Pinpoint the cell where the given text exists, returning its (x, y) midpoint coordinate. 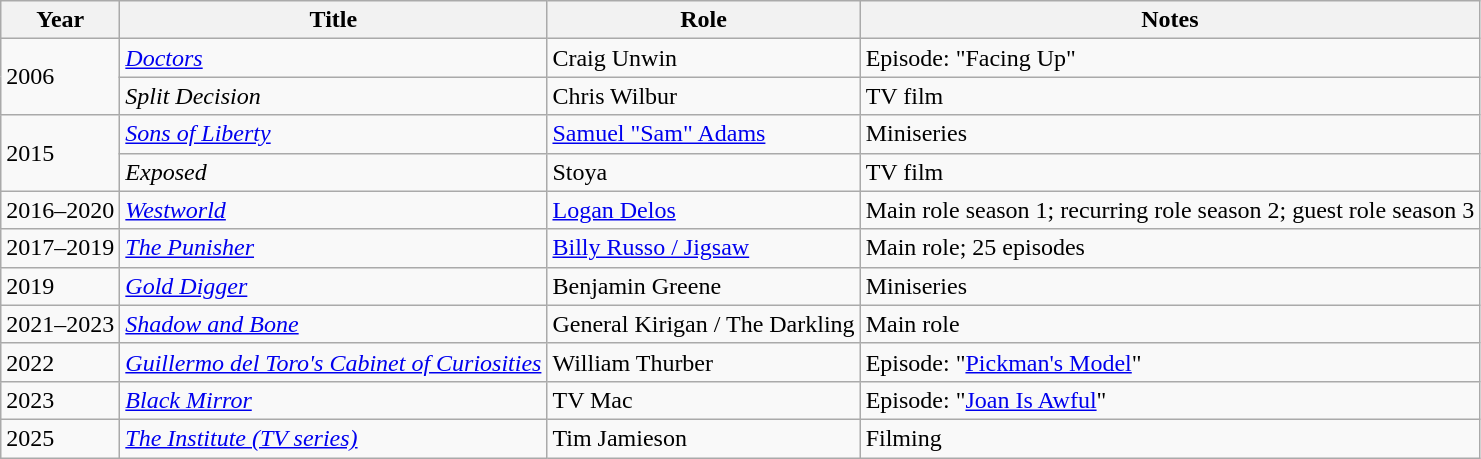
Chris Wilbur (704, 96)
The Punisher (334, 248)
Sons of Liberty (334, 134)
2025 (60, 438)
William Thurber (704, 362)
Tim Jamieson (704, 438)
General Kirigan / The Darkling (704, 324)
Episode: "Pickman's Model" (1170, 362)
Samuel "Sam" Adams (704, 134)
2006 (60, 77)
Year (60, 20)
2022 (60, 362)
Episode: "Facing Up" (1170, 58)
Shadow and Bone (334, 324)
Filming (1170, 438)
Guillermo del Toro's Cabinet of Curiosities (334, 362)
2023 (60, 400)
2017–2019 (60, 248)
2021–2023 (60, 324)
Doctors (334, 58)
Main role (1170, 324)
2016–2020 (60, 210)
Main role season 1; recurring role season 2; guest role season 3 (1170, 210)
Episode: "Joan Is Awful" (1170, 400)
Role (704, 20)
Benjamin Greene (704, 286)
Main role; 25 episodes (1170, 248)
Title (334, 20)
Craig Unwin (704, 58)
TV Mac (704, 400)
The Institute (TV series) (334, 438)
Split Decision (334, 96)
2019 (60, 286)
Billy Russo / Jigsaw (704, 248)
Gold Digger (334, 286)
Notes (1170, 20)
Black Mirror (334, 400)
Logan Delos (704, 210)
Stoya (704, 172)
2015 (60, 153)
Westworld (334, 210)
Exposed (334, 172)
